From the cell containing the given text, extract its center point as [X, Y] coordinate. 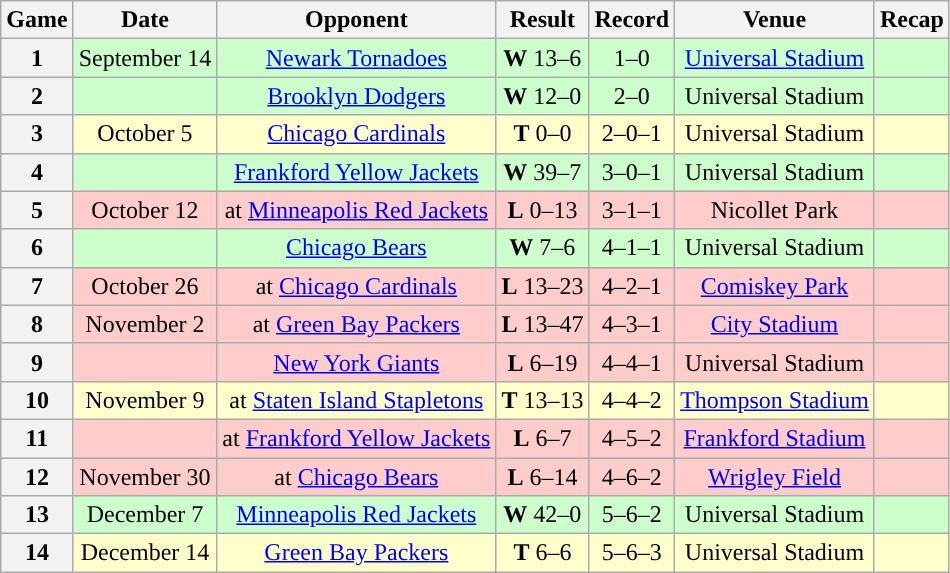
L 6–19 [542, 362]
T 13–13 [542, 400]
October 26 [145, 286]
4–5–2 [632, 438]
at Staten Island Stapletons [356, 400]
Nicollet Park [775, 210]
14 [37, 553]
W 13–6 [542, 58]
T 6–6 [542, 553]
at Chicago Cardinals [356, 286]
4–4–2 [632, 400]
Chicago Bears [356, 248]
3–1–1 [632, 210]
1–0 [632, 58]
Brooklyn Dodgers [356, 96]
13 [37, 515]
City Stadium [775, 324]
4–1–1 [632, 248]
Venue [775, 20]
at Chicago Bears [356, 477]
October 12 [145, 210]
4–3–1 [632, 324]
10 [37, 400]
Frankford Yellow Jackets [356, 172]
September 14 [145, 58]
at Green Bay Packers [356, 324]
L 13–23 [542, 286]
9 [37, 362]
W 7–6 [542, 248]
November 2 [145, 324]
Minneapolis Red Jackets [356, 515]
4–4–1 [632, 362]
Opponent [356, 20]
Thompson Stadium [775, 400]
Newark Tornadoes [356, 58]
3–0–1 [632, 172]
2–0 [632, 96]
Record [632, 20]
7 [37, 286]
L 6–7 [542, 438]
December 14 [145, 553]
5 [37, 210]
Game [37, 20]
L 13–47 [542, 324]
3 [37, 134]
1 [37, 58]
Date [145, 20]
2 [37, 96]
Recap [912, 20]
5–6–2 [632, 515]
Chicago Cardinals [356, 134]
at Minneapolis Red Jackets [356, 210]
W 42–0 [542, 515]
November 30 [145, 477]
December 7 [145, 515]
W 12–0 [542, 96]
Comiskey Park [775, 286]
Wrigley Field [775, 477]
Result [542, 20]
4–2–1 [632, 286]
4 [37, 172]
8 [37, 324]
Green Bay Packers [356, 553]
T 0–0 [542, 134]
6 [37, 248]
October 5 [145, 134]
at Frankford Yellow Jackets [356, 438]
4–6–2 [632, 477]
November 9 [145, 400]
New York Giants [356, 362]
L 6–14 [542, 477]
2–0–1 [632, 134]
Frankford Stadium [775, 438]
W 39–7 [542, 172]
L 0–13 [542, 210]
11 [37, 438]
5–6–3 [632, 553]
12 [37, 477]
